Identify which cell holds the provided text, then report its (x, y) central coordinate. 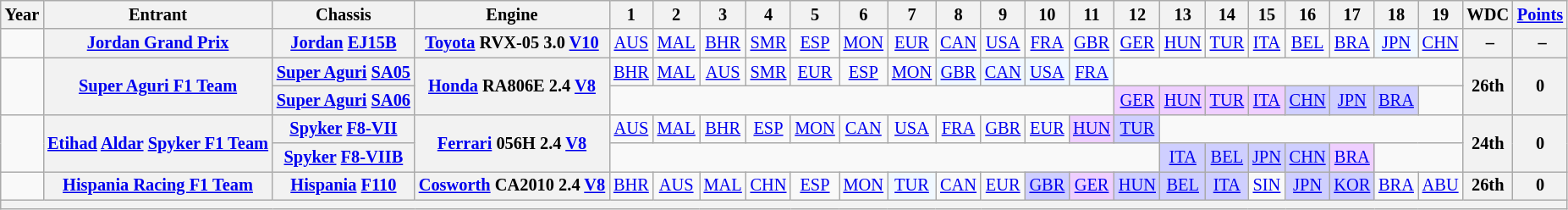
Engine (512, 14)
9 (1004, 14)
Honda RA806E 2.4 V8 (512, 86)
Spyker F8-VII (344, 129)
17 (1352, 14)
Jordan Grand Prix (157, 43)
Cosworth CA2010 2.4 V8 (512, 185)
18 (1396, 14)
16 (1308, 14)
4 (768, 14)
Chassis (344, 14)
15 (1267, 14)
Ferrari 056H 2.4 V8 (512, 142)
Hispania Racing F1 Team (157, 185)
5 (814, 14)
Super Aguri SA06 (344, 100)
Entrant (157, 14)
Etihad Aldar Spyker F1 Team (157, 142)
Jordan EJ15B (344, 43)
10 (1048, 14)
WDC (1488, 14)
1 (631, 14)
Toyota RVX-05 3.0 V10 (512, 43)
3 (723, 14)
2 (677, 14)
24th (1488, 142)
8 (958, 14)
12 (1137, 14)
ABU (1440, 185)
Year (22, 14)
7 (912, 14)
11 (1092, 14)
19 (1440, 14)
13 (1183, 14)
14 (1227, 14)
6 (863, 14)
Points (1540, 14)
Spyker F8-VIIB (344, 157)
Hispania F110 (344, 185)
KOR (1352, 185)
SIN (1267, 185)
Super Aguri F1 Team (157, 86)
Super Aguri SA05 (344, 72)
